Provide the (x, y) coordinate of the cell's center where the given text is located.  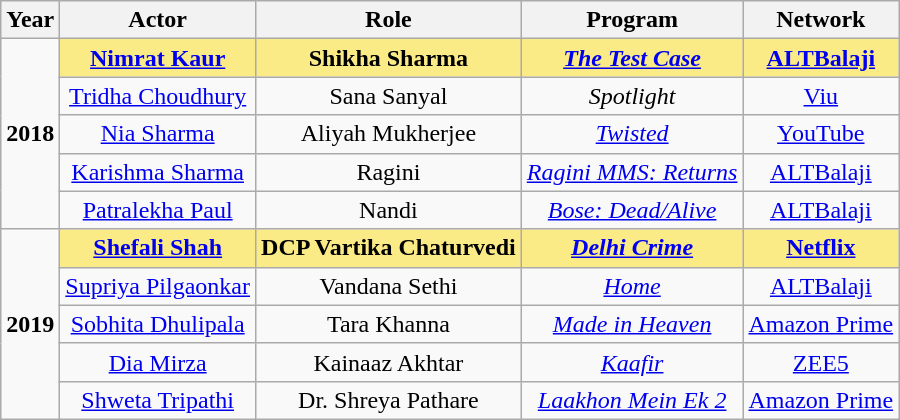
Delhi Crime (632, 248)
Shefali Shah (158, 248)
Made in Heaven (632, 324)
Ragini (389, 172)
Dr. Shreya Pathare (389, 400)
ZEE5 (821, 362)
Home (632, 286)
2019 (30, 324)
Role (389, 20)
Nimrat Kaur (158, 58)
Viu (821, 96)
Sana Sanyal (389, 96)
Tridha Choudhury (158, 96)
Spotlight (632, 96)
Shikha Sharma (389, 58)
Nia Sharma (158, 134)
Netflix (821, 248)
Bose: Dead/Alive (632, 210)
Kaafir (632, 362)
Ragini MMS: Returns (632, 172)
Vandana Sethi (389, 286)
Network (821, 20)
Dia Mirza (158, 362)
Year (30, 20)
2018 (30, 134)
DCP Vartika Chaturvedi (389, 248)
Shweta Tripathi (158, 400)
Actor (158, 20)
Patralekha Paul (158, 210)
YouTube (821, 134)
Laakhon Mein Ek 2 (632, 400)
Supriya Pilgaonkar (158, 286)
Twisted (632, 134)
Nandi (389, 210)
Program (632, 20)
The Test Case (632, 58)
Karishma Sharma (158, 172)
Sobhita Dhulipala (158, 324)
Aliyah Mukherjee (389, 134)
Kainaaz Akhtar (389, 362)
Tara Khanna (389, 324)
